For the text-containing cell, return its midpoint in [x, y] coordinate format. 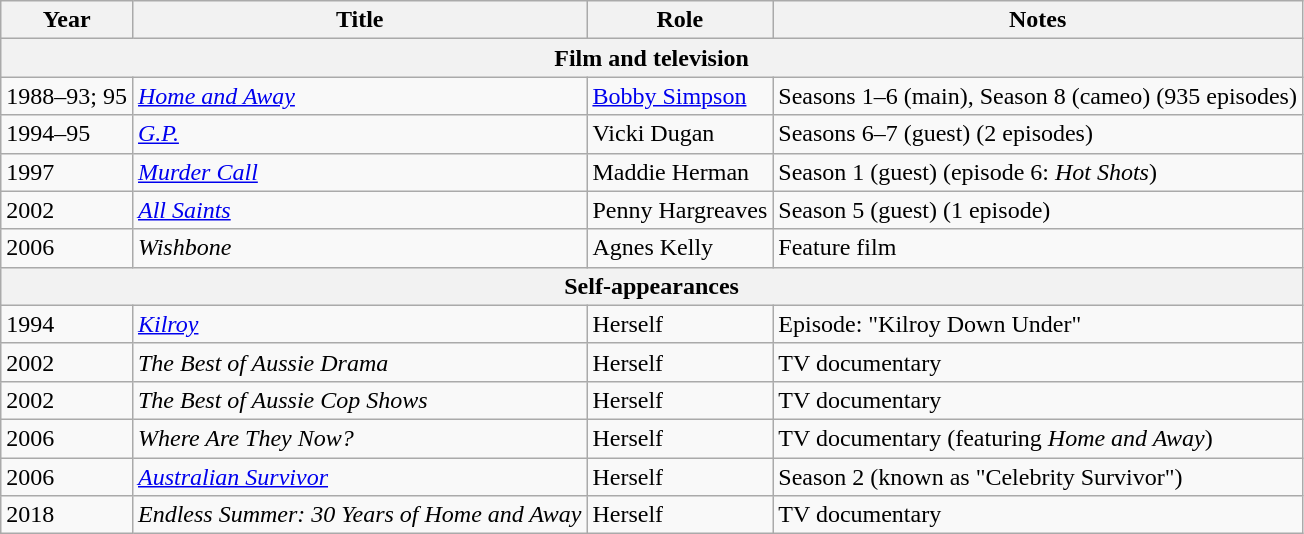
Penny Hargreaves [680, 210]
Maddie Herman [680, 172]
1994 [67, 324]
Home and Away [359, 96]
1988–93; 95 [67, 96]
Year [67, 20]
1994–95 [67, 134]
Season 1 (guest) (episode 6: Hot Shots) [1038, 172]
Kilroy [359, 324]
Agnes Kelly [680, 248]
Vicki Dugan [680, 134]
Seasons 6–7 (guest) (2 episodes) [1038, 134]
All Saints [359, 210]
Endless Summer: 30 Years of Home and Away [359, 515]
Episode: "Kilroy Down Under" [1038, 324]
Season 5 (guest) (1 episode) [1038, 210]
Season 2 (known as "Celebrity Survivor") [1038, 477]
2018 [67, 515]
The Best of Aussie Cop Shows [359, 400]
Bobby Simpson [680, 96]
The Best of Aussie Drama [359, 362]
Notes [1038, 20]
Wishbone [359, 248]
G.P. [359, 134]
Seasons 1–6 (main), Season 8 (cameo) (935 episodes) [1038, 96]
Self-appearances [652, 286]
Murder Call [359, 172]
Australian Survivor [359, 477]
Title [359, 20]
1997 [67, 172]
TV documentary (featuring Home and Away) [1038, 438]
Role [680, 20]
Film and television [652, 58]
Where Are They Now? [359, 438]
Feature film [1038, 248]
